Locate the cell with the specified text and output its [X, Y] center coordinate. 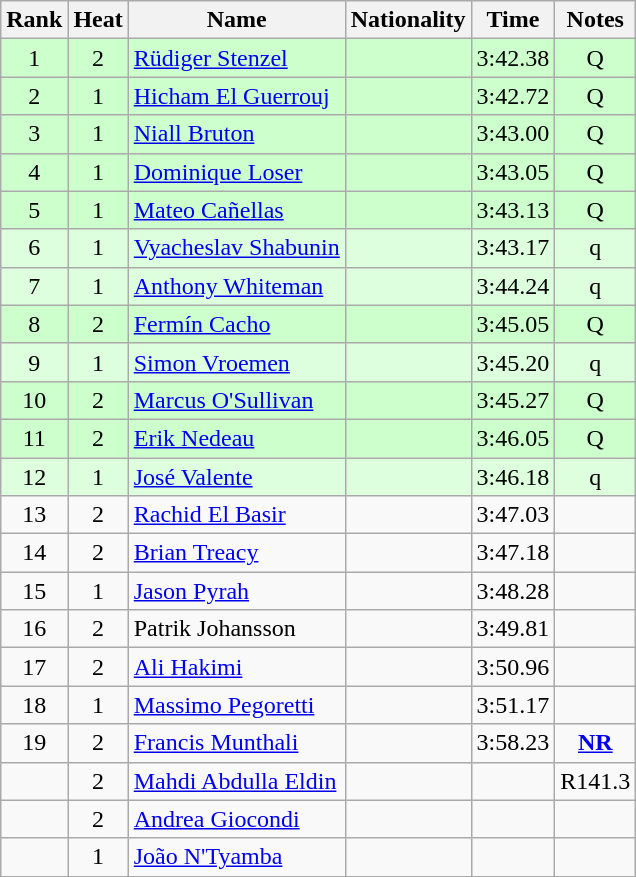
Notes [596, 20]
3:50.96 [513, 667]
Simon Vroemen [236, 362]
Rank [34, 20]
3:46.05 [513, 438]
3:43.05 [513, 172]
15 [34, 591]
3:44.24 [513, 286]
3:45.27 [513, 400]
Marcus O'Sullivan [236, 400]
Erik Nedeau [236, 438]
16 [34, 629]
Mateo Cañellas [236, 210]
9 [34, 362]
3:42.72 [513, 96]
João N'Tyamba [236, 857]
3:49.81 [513, 629]
Hicham El Guerrouj [236, 96]
José Valente [236, 477]
13 [34, 515]
17 [34, 667]
6 [34, 248]
3:45.05 [513, 324]
3:47.18 [513, 553]
5 [34, 210]
3:45.20 [513, 362]
11 [34, 438]
Heat [98, 20]
Dominique Loser [236, 172]
Francis Munthali [236, 743]
Rachid El Basir [236, 515]
Time [513, 20]
Patrik Johansson [236, 629]
Anthony Whiteman [236, 286]
8 [34, 324]
3:43.13 [513, 210]
3:47.03 [513, 515]
19 [34, 743]
R141.3 [596, 781]
18 [34, 705]
12 [34, 477]
7 [34, 286]
Rüdiger Stenzel [236, 58]
Jason Pyrah [236, 591]
Nationality [408, 20]
Fermín Cacho [236, 324]
3:46.18 [513, 477]
3:58.23 [513, 743]
3:43.00 [513, 134]
Brian Treacy [236, 553]
Name [236, 20]
3 [34, 134]
Ali Hakimi [236, 667]
3:43.17 [513, 248]
Massimo Pegoretti [236, 705]
3:51.17 [513, 705]
10 [34, 400]
3:48.28 [513, 591]
3:42.38 [513, 58]
4 [34, 172]
Vyacheslav Shabunin [236, 248]
14 [34, 553]
Mahdi Abdulla Eldin [236, 781]
Andrea Giocondi [236, 819]
Niall Bruton [236, 134]
NR [596, 743]
